Pinpoint the cell where the given text exists, returning its (x, y) midpoint coordinate. 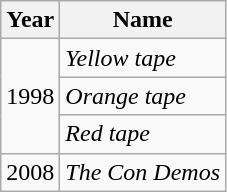
Name (143, 20)
Red tape (143, 134)
1998 (30, 96)
Yellow tape (143, 58)
The Con Demos (143, 172)
Year (30, 20)
2008 (30, 172)
Orange tape (143, 96)
